Detect which cell encompasses the target text, then output its [x, y] center coordinate. 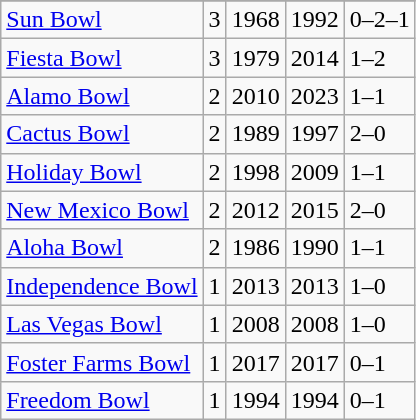
Independence Bowl [102, 286]
Alamo Bowl [102, 96]
Foster Farms Bowl [102, 362]
2023 [314, 96]
New Mexico Bowl [102, 210]
1990 [314, 248]
Cactus Bowl [102, 134]
2010 [256, 96]
2009 [314, 172]
Aloha Bowl [102, 248]
2015 [314, 210]
Las Vegas Bowl [102, 324]
1–2 [380, 58]
Freedom Bowl [102, 400]
1997 [314, 134]
0–2–1 [380, 20]
1986 [256, 248]
1968 [256, 20]
1979 [256, 58]
1989 [256, 134]
1998 [256, 172]
2012 [256, 210]
Sun Bowl [102, 20]
2014 [314, 58]
Fiesta Bowl [102, 58]
Holiday Bowl [102, 172]
1992 [314, 20]
